Locate the cell with the specified text and output its [x, y] center coordinate. 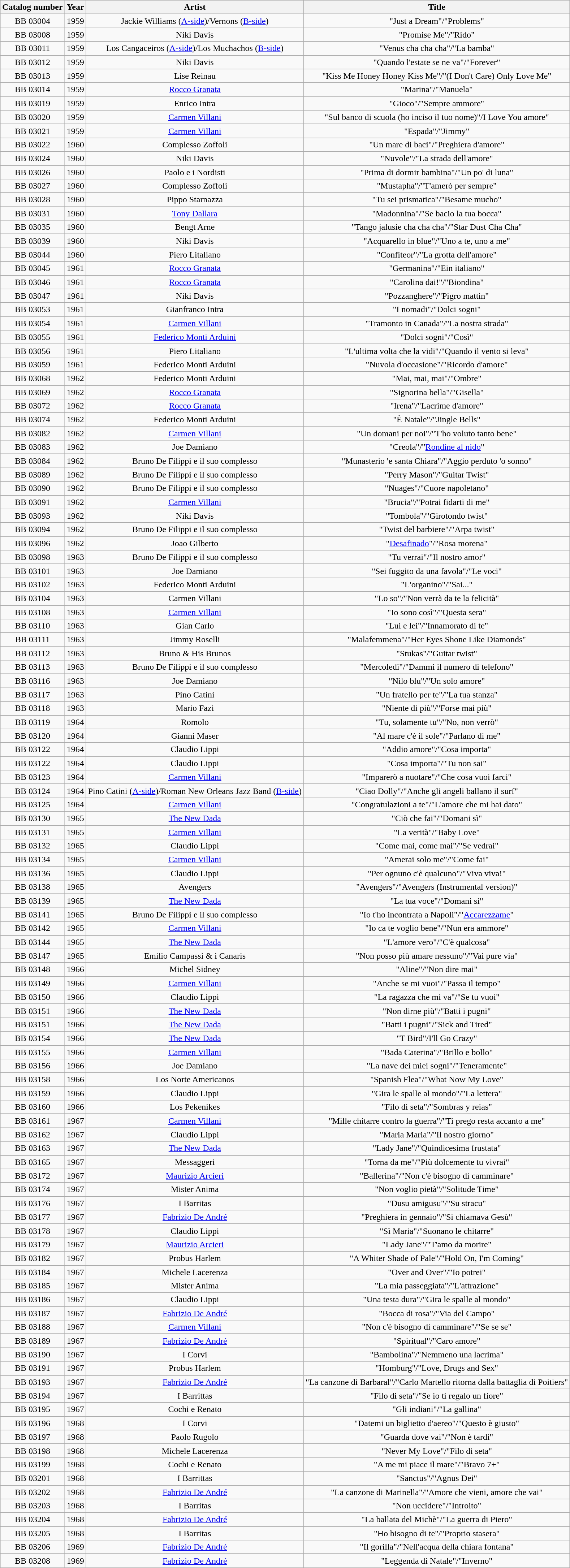
Los Pekenikes [195, 1107]
BB 03091 [33, 502]
"Cosa importa"/"Tu non sai" [436, 763]
BB 03198 [33, 1451]
"Twist del barbiere"/"Arpa twist" [436, 530]
BB 03158 [33, 1080]
"Signorina bella"/"Gisella" [436, 392]
"La canzone di Marinella"/"Amore che vieni, amore che vai" [436, 1492]
BB 03197 [33, 1437]
BB 03019 [33, 103]
"Leggenda di Natale"/"Inverno" [436, 1561]
BB 03098 [33, 557]
Bruno & His Brunos [195, 653]
"Dolci sogni"/"Così" [436, 337]
"A Whiter Shade of Pale"/"Hold On, I'm Coming" [436, 1258]
BB 03059 [33, 364]
BB 03194 [33, 1396]
BB 03072 [33, 406]
"Anche se mi vuoi"/"Passa il tempo" [436, 983]
BB 03142 [33, 928]
"Over and Over"/"Io potrei" [436, 1272]
"Tramonto in Canada"/"La nostra strada" [436, 323]
"Aline"/"Non dire mai" [436, 969]
"Gira le spalle al mondo"/"La lettera" [436, 1093]
"L'organino"/"Sai..." [436, 584]
"Nuvola d'occasione"/"Ricordo d'amore" [436, 364]
Bengt Arne [195, 227]
"La ragazza che mi va"/"Se tu vuoi" [436, 997]
"Non voglio pietà"/"Solitude Time" [436, 1189]
"Lady Jane"/"T'amo da morire" [436, 1244]
"Io sono così"/"Questa sera" [436, 612]
BB 03178 [33, 1231]
"Amerai solo me"/"Come fai" [436, 860]
"Malafemmena"/"Her Eyes Shone Like Diamonds" [436, 640]
"Datemi un biglietto d'aereo"/"Questo è giusto" [436, 1423]
BB 03131 [33, 832]
"La canzone di Barbaral"/"Carlo Martello ritorna dalla battaglia di Poitiers" [436, 1382]
BB 03020 [33, 117]
BB 03090 [33, 488]
"T Bird"/I'll Go Crazy" [436, 1038]
"Non posso più amare nessuno"/"Vai pure via" [436, 956]
BB 03012 [33, 62]
Gian Carlo [195, 626]
BB 03188 [33, 1327]
"Perry Mason"/"Guitar Twist" [436, 475]
"Bada Caterina"/"Brillo e bollo" [436, 1052]
"Tu sei prismatica"/"Besame mucho" [436, 200]
"Sanctus"/"Agnus Dei" [436, 1478]
BB 03201 [33, 1478]
BB 03165 [33, 1162]
"È Natale"/"Jingle Bells" [436, 420]
"Non dirne più"/"Batti i pugni" [436, 1011]
"Niente di più"/"Forse mai più" [436, 708]
"Io t'ho incontrata a Napoli"/"Accarezzame" [436, 915]
BB 03046 [33, 282]
"Gioco"/"Sempre ammore" [436, 103]
"Lady Jane"/"Quindicesima frustata" [436, 1148]
BB 03116 [33, 681]
BB 03176 [33, 1203]
"A me mi piace il mare"/"Bravo 7+" [436, 1464]
BB 03054 [33, 323]
"Ciò che fai"/"Domani sì" [436, 818]
"Non uccidere"/"Introito" [436, 1506]
"Pozzanghere"/"Pigro mattin" [436, 296]
"Al mare c'è il sole"/"Parlano di me" [436, 736]
Emilio Campassi & i Canaris [195, 956]
BB 03093 [33, 516]
BB 03190 [33, 1355]
BB 03008 [33, 35]
"La tua voce"/"Domani si" [436, 901]
BB 03118 [33, 708]
"Confiteor"/"La grotta dell'amore" [436, 255]
Lise Reinau [195, 76]
"Lui e lei"/"Innamorato di te" [436, 626]
BB 03082 [33, 433]
BB 03108 [33, 612]
BB 03119 [33, 722]
BB 03027 [33, 186]
"Un fratello per te"/"La tua stanza" [436, 695]
BB 03111 [33, 640]
BB 03068 [33, 378]
"Tu, solamente tu"/"No, non verrò" [436, 722]
"Irena"/"Lacrime d'amore" [436, 406]
Michel Sidney [195, 969]
Enrico Intra [195, 103]
BB 03150 [33, 997]
BB 03004 [33, 21]
BB 03045 [33, 268]
"Desafinado"/"Rosa morena" [436, 543]
"Per ognuno c'è qualcuno"/"Viva viva!" [436, 873]
Joao Gilberto [195, 543]
BB 03084 [33, 461]
"Madonnina"/"Se bacio la tua bocca" [436, 213]
"Batti i pugni"/"Sick and Tired" [436, 1024]
"Una testa dura"/"Gira le spalle al mondo" [436, 1300]
BB 03110 [33, 626]
BB 03205 [33, 1533]
"Mustapha"/"T'amerò per sempre" [436, 186]
BB 03013 [33, 76]
BB 03011 [33, 48]
"Mille chitarre contro la guerra"/"Ti prego resta accanto a me" [436, 1121]
BB 03125 [33, 804]
"Never My Love"/"Filo di seta" [436, 1451]
BB 03069 [33, 392]
"Sì Maria"/"Suonano le chitarre" [436, 1231]
BB 03139 [33, 901]
"Tango jalusie cha cha cha"/"Star Dust Cha Cha" [436, 227]
BB 03202 [33, 1492]
"Avengers"/"Avengers (Instrumental version)" [436, 887]
BB 03074 [33, 420]
Romolo [195, 722]
BB 03141 [33, 915]
"Nuages"/"Cuore napoletano" [436, 488]
BB 03160 [33, 1107]
"Quando l'estate se ne va"/"Forever" [436, 62]
BB 03056 [33, 351]
"Ciao Dolly"/"Anche gli angeli ballano il surf" [436, 791]
BB 03195 [33, 1409]
Catalog number [33, 7]
Jimmy Roselli [195, 640]
"Espada"/"Jimmy" [436, 131]
BB 03035 [33, 227]
"Un domani per noi"/"T'ho voluto tanto bene" [436, 433]
BB 03053 [33, 310]
BB 03161 [33, 1121]
BB 03189 [33, 1341]
"Kiss Me Honey Honey Kiss Me"/"(I Don't Care) Only Love Me" [436, 76]
BB 03186 [33, 1300]
"Acquarello in blue"/"Uno a te, uno a me" [436, 241]
BB 03199 [33, 1464]
"L'ultima volta che la vidi"/"Quando il vento si leva" [436, 351]
"Germanina"/"Ein italiano" [436, 268]
"Creola"/"Rondine al nido" [436, 447]
"Mercoledì"/"Dammi il numero di telefono" [436, 667]
BB 03174 [33, 1189]
BB 03182 [33, 1258]
"Venus cha cha cha"/"La bamba" [436, 48]
"Nuvole"/"La strada dell'amore" [436, 158]
Tony Dallara [195, 213]
BB 03177 [33, 1217]
"Marina"/"Manuela" [436, 90]
Pino Catini [195, 695]
"Promise Me"/"Rido" [436, 35]
BB 03149 [33, 983]
"Stukas"/"Guitar twist" [436, 653]
"Ballerina"/"Non c'è bisogno di camminare" [436, 1176]
BB 03162 [33, 1135]
"Io ca te voglio bene"/"Nun era ammore" [436, 928]
"Munasterio 'e santa Chiara"/"Aggio perduto 'o sonno" [436, 461]
BB 03031 [33, 213]
Pino Catini (A-side)/Roman New Orleans Jazz Band (B-side) [195, 791]
BB 03187 [33, 1313]
Jackie Williams (A-side)/Vernons (B-side) [195, 21]
"Non c'è bisogno di camminare"/"Se se se" [436, 1327]
BB 03208 [33, 1561]
BB 03117 [33, 695]
"La nave dei miei sogni"/"Teneramente" [436, 1066]
"Carolina dai!"/"Biondina" [436, 282]
Paolo e i Nordisti [195, 172]
BB 03047 [33, 296]
"Bambolina"/"Nemmeno una lacrima" [436, 1355]
BB 03014 [33, 90]
BB 03113 [33, 667]
Mario Fazi [195, 708]
"Congratulazioni a te"/"L'amore che mi hai dato" [436, 804]
BB 03191 [33, 1368]
"Tombola"/"Girotondo twist" [436, 516]
"Sei fuggito da una favola"/"Le voci" [436, 571]
BB 03101 [33, 571]
"Filo di seta"/"Sombras y reias" [436, 1107]
"Lo so"/"Non verrà da te la felicità" [436, 598]
BB 03134 [33, 860]
BB 03206 [33, 1547]
BB 03104 [33, 598]
BB 03021 [33, 131]
BB 03083 [33, 447]
"Imparerò a nuotare"/"Che cosa vuoi farci" [436, 777]
"Brucia"/"Potrai fidarti di me" [436, 502]
BB 03196 [33, 1423]
Gianfranco Intra [195, 310]
"Ho bisogno di te"/"Proprio stasera" [436, 1533]
BB 03024 [33, 158]
Pippo Starnazza [195, 200]
"Tu verrai"/"Il nostro amor" [436, 557]
Year [75, 7]
"Nilo blu"/"Un solo amore" [436, 681]
"Filo di seta"/"Se io ti regalo un fiore" [436, 1396]
Los Norte Americanos [195, 1080]
BB 03124 [33, 791]
"Just a Dream"/"Problems" [436, 21]
BB 03112 [33, 653]
"Guarda dove vai"/"Non è tardi" [436, 1437]
BB 03159 [33, 1093]
"Prima di dormir bambina"/"Un po' di luna" [436, 172]
"Homburg"/"Love, Drugs and Sex" [436, 1368]
BB 03022 [33, 144]
Los Cangaceiros (A-side)/Los Muchachos (B-side) [195, 48]
BB 03154 [33, 1038]
"Addio amore"/"Cosa importa" [436, 750]
BB 03148 [33, 969]
"Mai, mai, mai"/"Ombre" [436, 378]
Messaggeri [195, 1162]
BB 03123 [33, 777]
BB 03147 [33, 956]
BB 03055 [33, 337]
"Come mai, come mai"/"Se vedrai" [436, 846]
"Preghiera in gennaio"/"Si chiamava Gesù" [436, 1217]
"La verità"/"Baby Love" [436, 832]
BB 03184 [33, 1272]
BB 03185 [33, 1286]
BB 03120 [33, 736]
"Sul banco di scuola (ho inciso il tuo nome)"/I Love You amore" [436, 117]
BB 03089 [33, 475]
Artist [195, 7]
BB 03094 [33, 530]
"La mia passeggiata"/"L'attrazione" [436, 1286]
"Spanish Flea"/"What Now My Love" [436, 1080]
"Bocca di rosa"/"Via del Campo" [436, 1313]
BB 03044 [33, 255]
BB 03138 [33, 887]
Paolo Rugolo [195, 1437]
BB 03026 [33, 172]
"I nomadi"/"Dolci sogni" [436, 310]
Gianni Maser [195, 736]
"Torna da me"/"Più dolcemente tu vivrai" [436, 1162]
"Gli indiani"/"La gallina" [436, 1409]
"Maria Maria"/"Il nostro giorno" [436, 1135]
BB 03132 [33, 846]
BB 03136 [33, 873]
BB 03172 [33, 1176]
BB 03102 [33, 584]
BB 03039 [33, 241]
BB 03155 [33, 1052]
"Dusu amigusu"/"Su stracu" [436, 1203]
"L'amore vero"/"C'è qualcosa" [436, 942]
BB 03156 [33, 1066]
BB 03028 [33, 200]
"La ballata del Michè"/"La guerra di Piero" [436, 1520]
BB 03096 [33, 543]
Title [436, 7]
"Spiritual"/"Caro amore" [436, 1341]
BB 03179 [33, 1244]
BB 03144 [33, 942]
BB 03193 [33, 1382]
BB 03204 [33, 1520]
"Il gorilla"/"Nell'acqua della chiara fontana" [436, 1547]
BB 03130 [33, 818]
Avengers [195, 887]
"Un mare di baci"/"Preghiera d'amore" [436, 144]
BB 03163 [33, 1148]
BB 03203 [33, 1506]
